Provide the [x, y] coordinate of the cell's center where the given text is located.  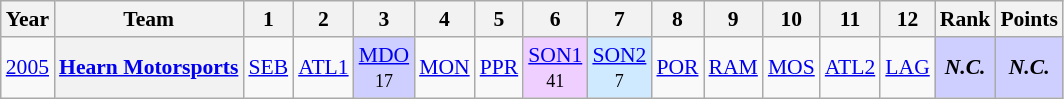
1 [268, 19]
Team [148, 19]
8 [677, 19]
5 [500, 19]
6 [555, 19]
Rank [966, 19]
MON [444, 68]
Year [28, 19]
SON27 [619, 68]
2005 [28, 68]
SON141 [555, 68]
Hearn Motorsports [148, 68]
7 [619, 19]
9 [734, 19]
ATL1 [323, 68]
10 [792, 19]
SEB [268, 68]
PPR [500, 68]
12 [907, 19]
MDO17 [384, 68]
RAM [734, 68]
3 [384, 19]
11 [850, 19]
MOS [792, 68]
Points [1029, 19]
POR [677, 68]
LAG [907, 68]
2 [323, 19]
ATL2 [850, 68]
4 [444, 19]
